For the text-containing cell, return its midpoint in (X, Y) coordinate format. 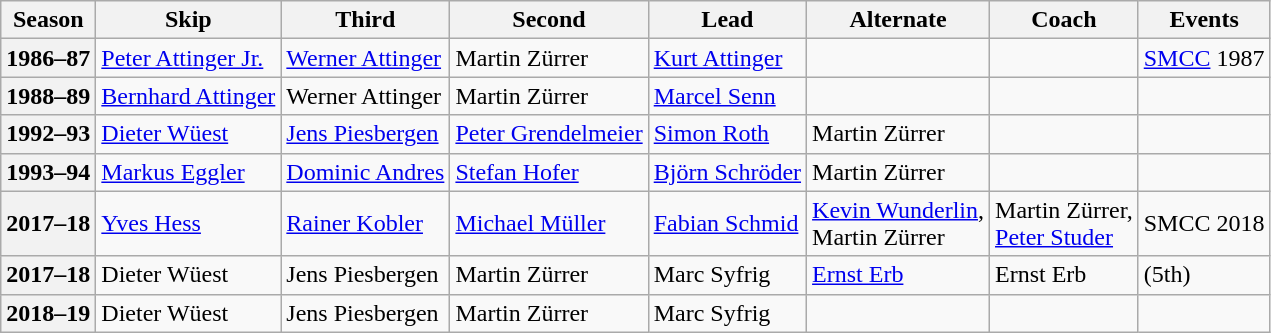
Bernhard Attinger (188, 96)
1988–89 (48, 96)
Rainer Kobler (366, 224)
Coach (1064, 20)
Fabian Schmid (727, 224)
Third (366, 20)
Dominic Andres (366, 172)
Michael Müller (549, 224)
Alternate (898, 20)
Stefan Hofer (549, 172)
Yves Hess (188, 224)
1986–87 (48, 58)
(5th) (1204, 275)
Peter Attinger Jr. (188, 58)
SMCC 1987 (1204, 58)
Peter Grendelmeier (549, 134)
Markus Eggler (188, 172)
Martin Zürrer,Peter Studer (1064, 224)
Marcel Senn (727, 96)
1992–93 (48, 134)
Kurt Attinger (727, 58)
Season (48, 20)
Kevin Wunderlin,Martin Zürrer (898, 224)
Events (1204, 20)
SMCC 2018 (1204, 224)
Skip (188, 20)
Björn Schröder (727, 172)
2018–19 (48, 313)
Second (549, 20)
Simon Roth (727, 134)
Lead (727, 20)
1993–94 (48, 172)
